Detect which cell encompasses the target text, then output its [x, y] center coordinate. 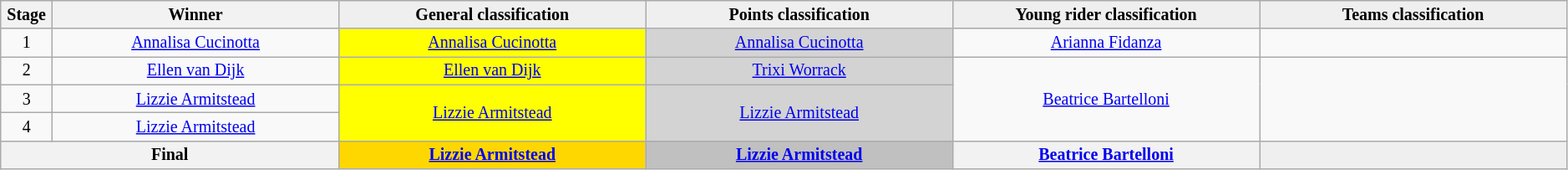
Teams classification [1413, 15]
Winner [195, 15]
3 [27, 99]
4 [27, 127]
2 [27, 70]
General classification [493, 15]
Points classification [799, 15]
Trixi Worrack [799, 70]
1 [27, 44]
Stage [27, 15]
Arianna Fidanza [1106, 44]
Young rider classification [1106, 15]
Final [170, 154]
